Extract the (X, Y) coordinate from the center of the cell holding the provided text.  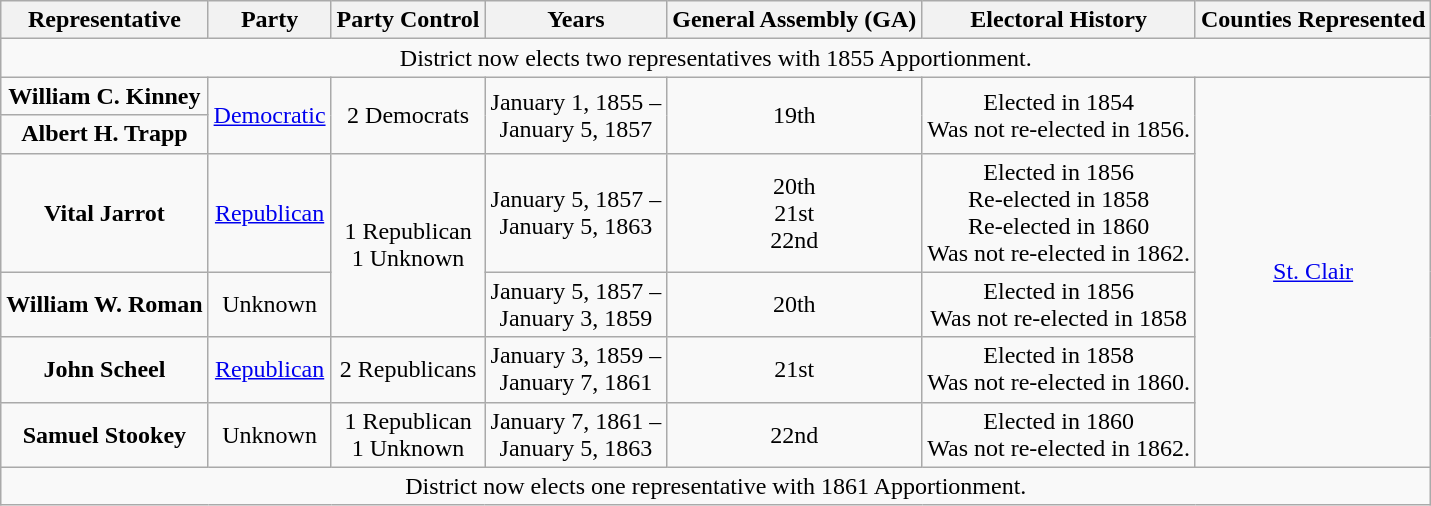
2 Republicans (408, 370)
22nd (794, 434)
Elected in 1858Was not re-elected in 1860. (1059, 370)
21st (794, 370)
January 3, 1859 –January 7, 1861 (576, 370)
January 7, 1861 –January 5, 1863 (576, 434)
Samuel Stookey (104, 434)
William C. Kinney (104, 96)
January 1, 1855 –January 5, 1857 (576, 115)
Elected in 1854Was not re-elected in 1856. (1059, 115)
20th (794, 304)
Elected in 1856Re-elected in 1858Re-elected in 1860Was not re-elected in 1862. (1059, 212)
Party Control (408, 20)
John Scheel (104, 370)
Albert H. Trapp (104, 134)
District now elects two representatives with 1855 Apportionment. (716, 58)
Elected in 1860Was not re-elected in 1862. (1059, 434)
20th21st22nd (794, 212)
Democratic (270, 115)
Counties Represented (1312, 20)
District now elects one representative with 1861 Apportionment. (716, 486)
19th (794, 115)
Party (270, 20)
General Assembly (GA) (794, 20)
2 Democrats (408, 115)
Years (576, 20)
Elected in 1856Was not re-elected in 1858 (1059, 304)
January 5, 1857 –January 3, 1859 (576, 304)
William W. Roman (104, 304)
January 5, 1857 –January 5, 1863 (576, 212)
St. Clair (1312, 272)
Representative (104, 20)
Electoral History (1059, 20)
Vital Jarrot (104, 212)
